For the text-containing cell, return its midpoint in [x, y] coordinate format. 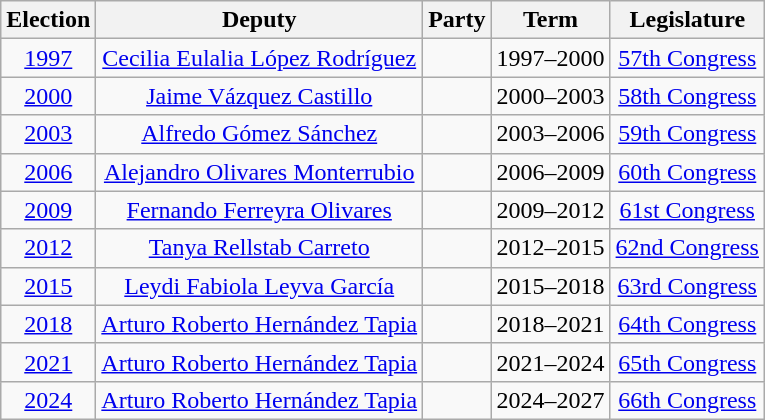
2024 [48, 400]
2006 [48, 172]
2009 [48, 210]
Leydi Fabiola Leyva García [260, 286]
Fernando Ferreyra Olivares [260, 210]
2018–2021 [550, 324]
2000–2003 [550, 96]
2015 [48, 286]
57th Congress [687, 58]
2000 [48, 96]
Jaime Vázquez Castillo [260, 96]
2003 [48, 134]
59th Congress [687, 134]
2024–2027 [550, 400]
2021–2024 [550, 362]
Legislature [687, 20]
Alfredo Gómez Sánchez [260, 134]
61st Congress [687, 210]
2009–2012 [550, 210]
2012 [48, 248]
2015–2018 [550, 286]
66th Congress [687, 400]
2003–2006 [550, 134]
Tanya Rellstab Carreto [260, 248]
2012–2015 [550, 248]
Alejandro Olivares Monterrubio [260, 172]
64th Congress [687, 324]
2006–2009 [550, 172]
63rd Congress [687, 286]
2021 [48, 362]
1997 [48, 58]
Deputy [260, 20]
62nd Congress [687, 248]
Election [48, 20]
Party [457, 20]
Term [550, 20]
1997–2000 [550, 58]
60th Congress [687, 172]
58th Congress [687, 96]
2018 [48, 324]
65th Congress [687, 362]
Cecilia Eulalia López Rodríguez [260, 58]
